Identify which cell holds the provided text, then report its (X, Y) central coordinate. 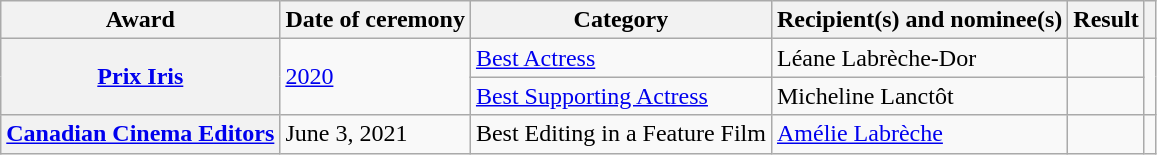
June 3, 2021 (376, 134)
Best Editing in a Feature Film (620, 134)
Award (140, 20)
Date of ceremony (376, 20)
Category (620, 20)
Canadian Cinema Editors (140, 134)
Result (1106, 20)
Amélie Labrèche (919, 134)
Léane Labrèche-Dor (919, 58)
2020 (376, 77)
Best Supporting Actress (620, 96)
Prix Iris (140, 77)
Micheline Lanctôt (919, 96)
Best Actress (620, 58)
Recipient(s) and nominee(s) (919, 20)
